Determine the [x, y] coordinate at the center of the cell enclosing the given text.  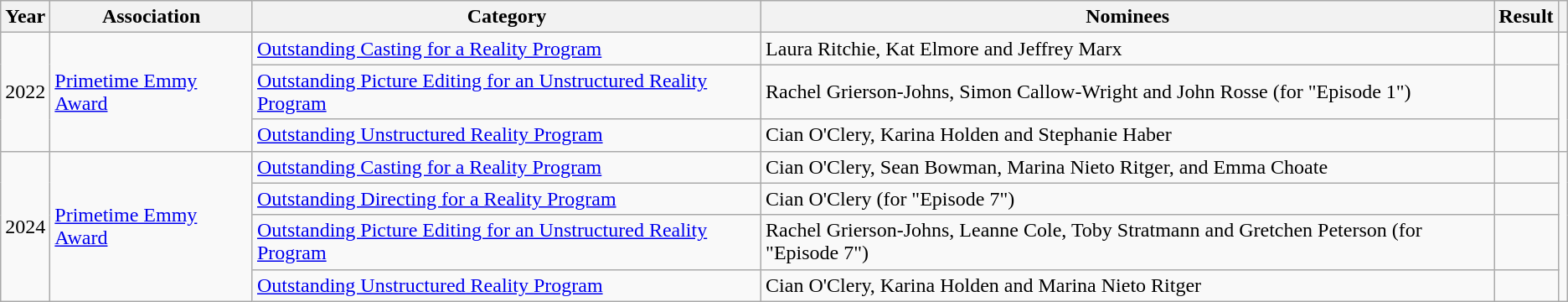
Association [152, 17]
Nominees [1127, 17]
Cian O'Clery (for "Episode 7") [1127, 199]
Cian O'Clery, Karina Holden and Stephanie Haber [1127, 135]
2022 [25, 92]
Laura Ritchie, Kat Elmore and Jeffrey Marx [1127, 49]
Result [1526, 17]
Rachel Grierson-Johns, Leanne Cole, Toby Stratmann and Gretchen Peterson (for "Episode 7") [1127, 242]
Year [25, 17]
2024 [25, 226]
Cian O'Clery, Karina Holden and Marina Nieto Ritger [1127, 285]
Cian O'Clery, Sean Bowman, Marina Nieto Ritger, and Emma Choate [1127, 167]
Category [506, 17]
Outstanding Directing for a Reality Program [506, 199]
Rachel Grierson-Johns, Simon Callow-Wright and John Rosse (for "Episode 1") [1127, 92]
